Identify which cell holds the provided text, then report its (X, Y) central coordinate. 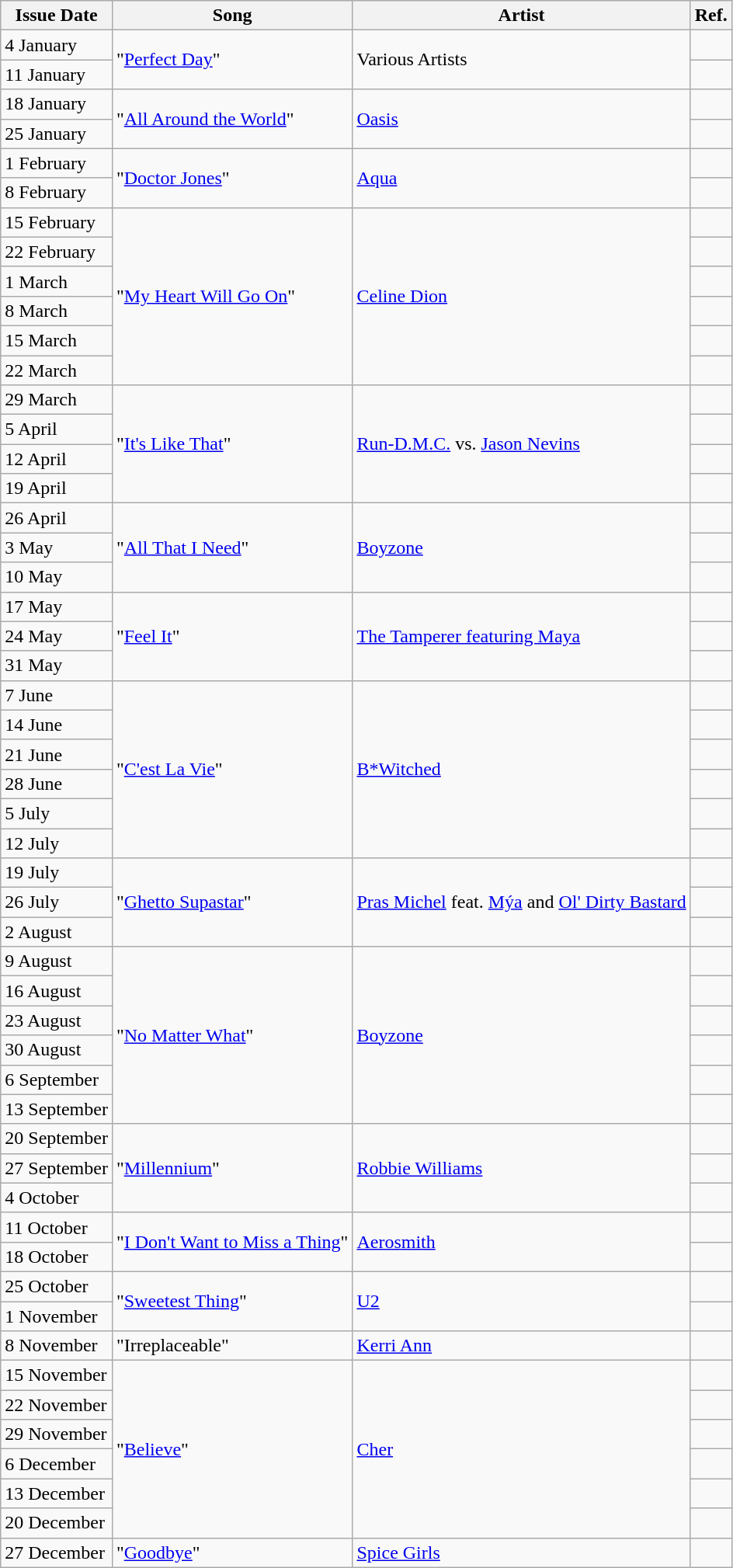
6 December (57, 1464)
11 January (57, 75)
5 April (57, 429)
27 September (57, 1168)
"Feel It" (231, 636)
26 July (57, 902)
"My Heart Will Go On" (231, 296)
25 January (57, 134)
21 June (57, 754)
17 May (57, 607)
22 February (57, 252)
Various Artists (522, 60)
18 October (57, 1257)
20 September (57, 1139)
B*Witched (522, 769)
1 February (57, 163)
"Believe" (231, 1449)
28 June (57, 784)
30 August (57, 1050)
8 March (57, 311)
6 September (57, 1080)
22 March (57, 370)
4 October (57, 1198)
Cher (522, 1449)
27 December (57, 1552)
"Perfect Day" (231, 60)
U2 (522, 1301)
7 June (57, 695)
The Tamperer featuring Maya (522, 636)
2 August (57, 932)
1 November (57, 1316)
12 July (57, 843)
Spice Girls (522, 1552)
10 May (57, 577)
12 April (57, 459)
3 May (57, 548)
"Doctor Jones" (231, 178)
24 May (57, 636)
15 March (57, 340)
"It's Like That" (231, 444)
"Sweetest Thing" (231, 1301)
Aqua (522, 178)
15 February (57, 222)
14 June (57, 725)
"I Don't Want to Miss a Thing" (231, 1242)
Pras Michel feat. Mýa and Ol' Dirty Bastard (522, 902)
Ref. (711, 16)
Artist (522, 16)
Kerri Ann (522, 1346)
29 November (57, 1434)
Run-D.M.C. vs. Jason Nevins (522, 444)
19 April (57, 488)
11 October (57, 1227)
"No Matter What" (231, 1035)
31 May (57, 666)
4 January (57, 45)
1 March (57, 281)
"Ghetto Supastar" (231, 902)
25 October (57, 1286)
13 September (57, 1109)
8 November (57, 1346)
Issue Date (57, 16)
"Goodbye" (231, 1552)
Song (231, 16)
Aerosmith (522, 1242)
"Irreplaceable" (231, 1346)
8 February (57, 193)
13 December (57, 1493)
26 April (57, 518)
16 August (57, 991)
Oasis (522, 119)
20 December (57, 1523)
"C'est La Vie" (231, 769)
23 August (57, 1020)
29 March (57, 400)
"All That I Need" (231, 548)
Robbie Williams (522, 1168)
"Millennium" (231, 1168)
18 January (57, 104)
9 August (57, 961)
15 November (57, 1375)
22 November (57, 1405)
Celine Dion (522, 296)
5 July (57, 813)
19 July (57, 873)
"All Around the World" (231, 119)
